Identify which cell holds the provided text, then report its [X, Y] central coordinate. 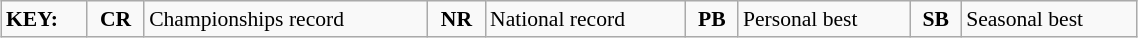
National record [586, 19]
Seasonal best [1049, 19]
KEY: [44, 19]
NR [456, 19]
CR [116, 19]
Personal best [824, 19]
Championships record [286, 19]
PB [712, 19]
SB [936, 19]
